Return the [X, Y] coordinate for the center point of the cell that contains the specified text.  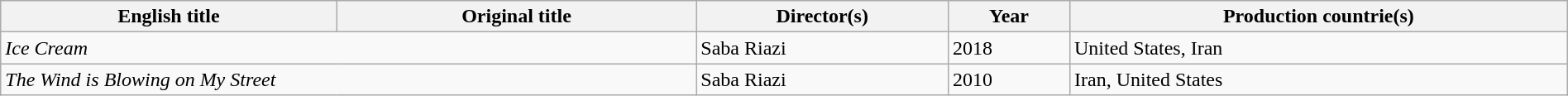
2018 [1009, 48]
Iran, United States [1318, 79]
2010 [1009, 79]
English title [169, 17]
Ice Cream [349, 48]
Production countrie(s) [1318, 17]
Original title [516, 17]
The Wind is Blowing on My Street [349, 79]
Year [1009, 17]
Director(s) [822, 17]
United States, Iran [1318, 48]
